Extract the [X, Y] coordinate from the center of the cell holding the provided text.  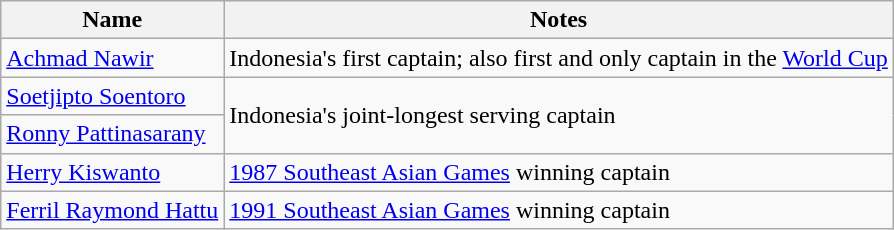
Indonesia's first captain; also first and only captain in the World Cup [559, 58]
Soetjipto Soentoro [112, 96]
Name [112, 20]
Ronny Pattinasarany [112, 134]
Notes [559, 20]
Herry Kiswanto [112, 172]
1991 Southeast Asian Games winning captain [559, 210]
1987 Southeast Asian Games winning captain [559, 172]
Ferril Raymond Hattu [112, 210]
Indonesia's joint-longest serving captain [559, 115]
Achmad Nawir [112, 58]
